Search for the cell housing the specified text and yield its (X, Y) center coordinate. 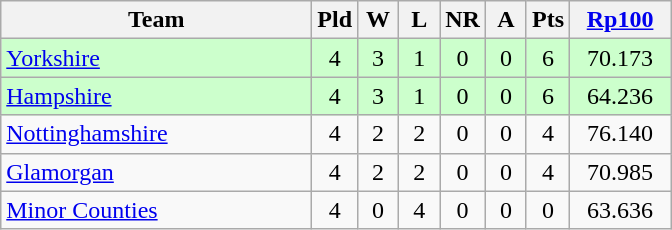
76.140 (620, 134)
Hampshire (156, 96)
A (506, 20)
63.636 (620, 210)
Team (156, 20)
70.173 (620, 58)
70.985 (620, 172)
Minor Counties (156, 210)
Pld (335, 20)
Rp100 (620, 20)
W (378, 20)
Pts (548, 20)
Yorkshire (156, 58)
L (420, 20)
NR (463, 20)
Glamorgan (156, 172)
64.236 (620, 96)
Nottinghamshire (156, 134)
